Detect which cell encompasses the target text, then output its [x, y] center coordinate. 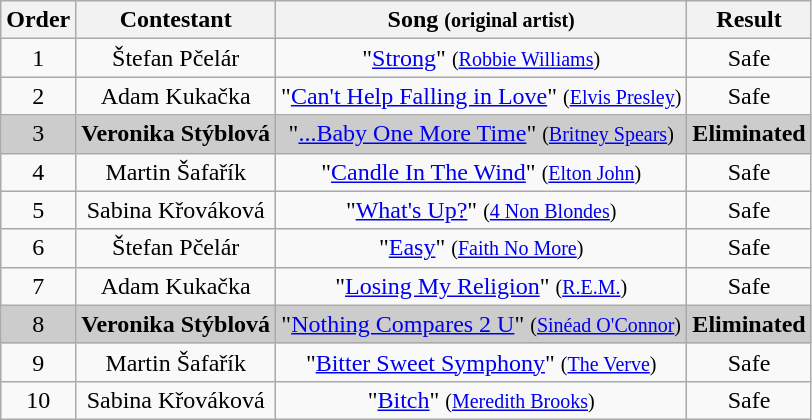
8 [38, 324]
2 [38, 96]
6 [38, 248]
9 [38, 362]
"Candle In The Wind" (Elton John) [482, 172]
"Bitter Sweet Symphony" (The Verve) [482, 362]
"Can't Help Falling in Love" (Elvis Presley) [482, 96]
7 [38, 286]
Result [749, 20]
"Strong" (Robbie Williams) [482, 58]
"Nothing Compares 2 U" (Sinéad O'Connor) [482, 324]
10 [38, 400]
"Losing My Religion" (R.E.M.) [482, 286]
"Easy" (Faith No More) [482, 248]
5 [38, 210]
Contestant [176, 20]
"...Baby One More Time" (Britney Spears) [482, 134]
"What's Up?" (4 Non Blondes) [482, 210]
4 [38, 172]
Song (original artist) [482, 20]
3 [38, 134]
"Bitch" (Meredith Brooks) [482, 400]
Order [38, 20]
1 [38, 58]
